Determine the [x, y] coordinate at the center of the cell enclosing the given text.  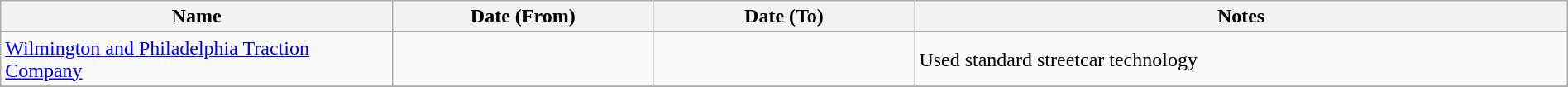
Used standard streetcar technology [1241, 60]
Date (To) [784, 17]
Name [197, 17]
Notes [1241, 17]
Date (From) [523, 17]
Wilmington and Philadelphia Traction Company [197, 60]
